Output the (x, y) coordinate of the center of the cell containing the given text.  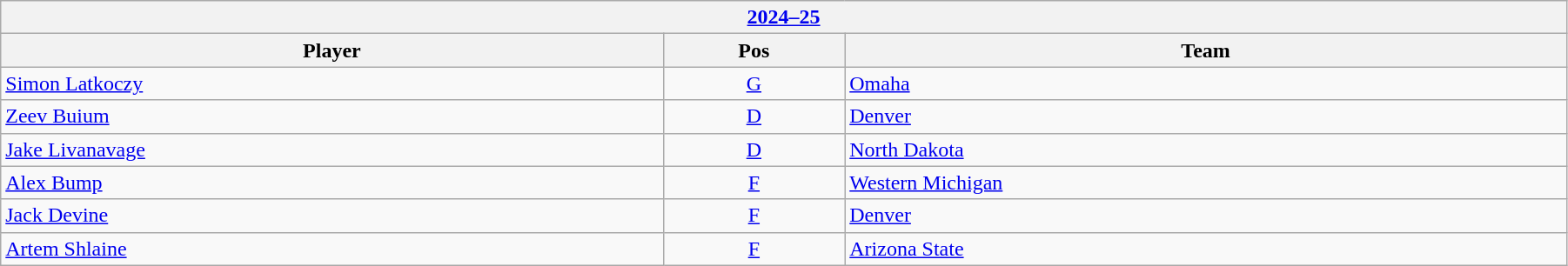
G (754, 83)
Simon Latkoczy (332, 83)
Western Michigan (1206, 183)
2024–25 (784, 17)
Zeev Buium (332, 116)
Arizona State (1206, 249)
Artem Shlaine (332, 249)
North Dakota (1206, 150)
Omaha (1206, 83)
Jake Livanavage (332, 150)
Jack Devine (332, 216)
Team (1206, 50)
Alex Bump (332, 183)
Pos (754, 50)
Player (332, 50)
